Extract the [X, Y] coordinate from the center of the cell holding the provided text.  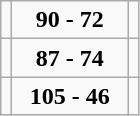
87 - 74 [70, 58]
105 - 46 [70, 96]
90 - 72 [70, 20]
